Extract the [x, y] coordinate from the center of the cell holding the provided text.  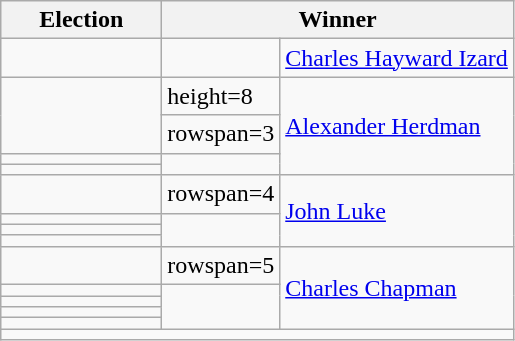
rowspan=4 [221, 194]
Alexander Herdman [397, 126]
Charles Hayward Izard [397, 58]
rowspan=3 [221, 134]
height=8 [221, 96]
John Luke [397, 210]
rowspan=5 [221, 265]
Winner [338, 20]
Election [82, 20]
Charles Chapman [397, 287]
